Return the (x, y) coordinate for the center point of the cell that contains the specified text.  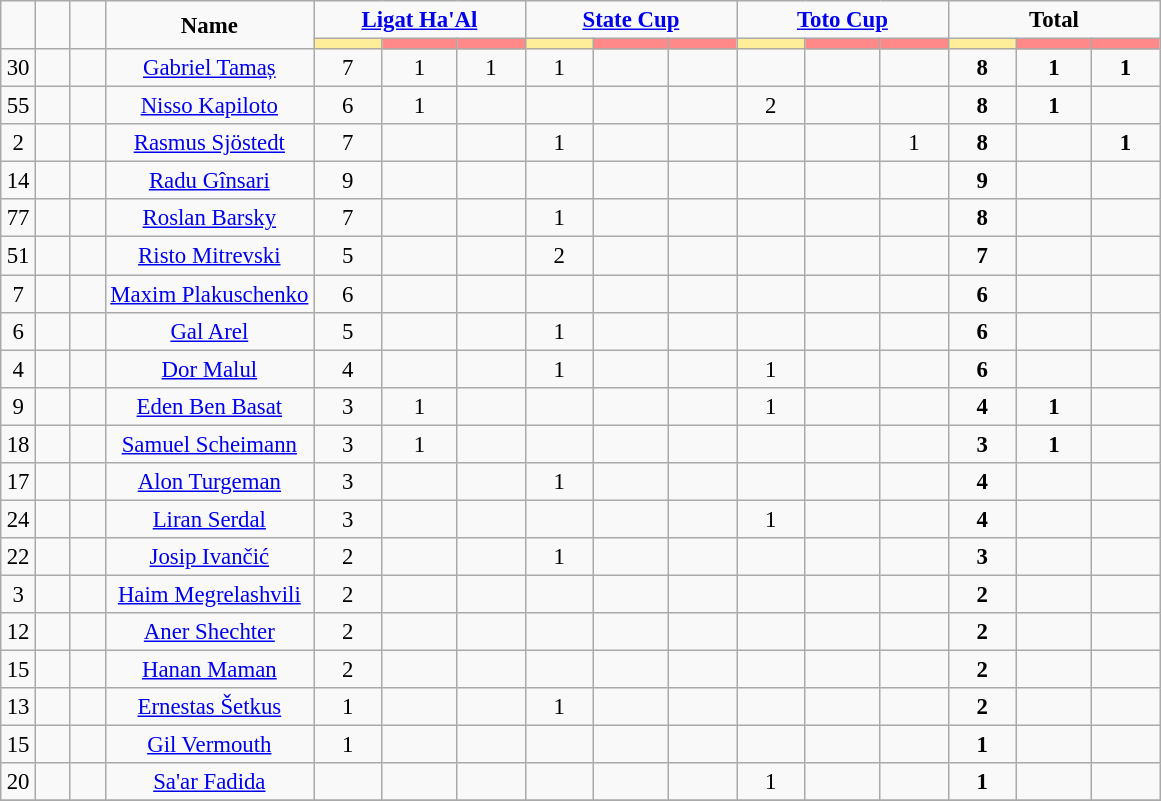
Josip Ivančić (210, 557)
Haim Megrelashvili (210, 594)
Dor Malul (210, 369)
Ligat Ha'Al (420, 20)
Roslan Barsky (210, 219)
Eden Ben Basat (210, 406)
Sa'ar Fadida (210, 782)
Risto Mitrevski (210, 256)
Gil Vermouth (210, 745)
13 (18, 707)
17 (18, 482)
55 (18, 106)
Ernestas Šetkus (210, 707)
Radu Gînsari (210, 181)
Aner Shechter (210, 632)
Hanan Maman (210, 670)
Maxim Plakuschenko (210, 294)
24 (18, 519)
18 (18, 444)
Name (210, 25)
Rasmus Sjöstedt (210, 143)
Gal Arel (210, 331)
22 (18, 557)
Liran Serdal (210, 519)
Nisso Kapiloto (210, 106)
51 (18, 256)
Gabriel Tamaș (210, 68)
Alon Turgeman (210, 482)
State Cup (631, 20)
30 (18, 68)
Toto Cup (843, 20)
77 (18, 219)
20 (18, 782)
Samuel Scheimann (210, 444)
14 (18, 181)
Total (1054, 20)
12 (18, 632)
